Identify which cell holds the provided text, then report its [X, Y] central coordinate. 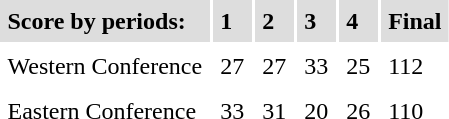
Western Conference [105, 66]
33 [316, 66]
2 [274, 21]
4 [358, 21]
112 [415, 66]
3 [316, 21]
Score by periods: [105, 21]
25 [358, 66]
Final [415, 21]
1 [232, 21]
